Extract the [x, y] coordinate from the center of the cell holding the provided text.  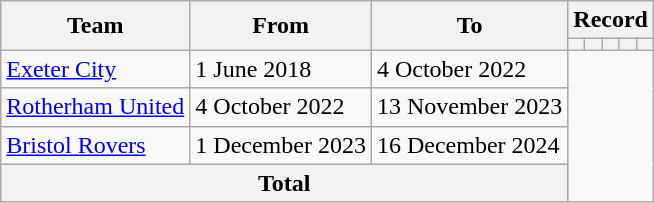
16 December 2024 [469, 145]
Team [96, 26]
Total [284, 183]
Record [611, 20]
1 December 2023 [281, 145]
Rotherham United [96, 107]
Bristol Rovers [96, 145]
1 June 2018 [281, 69]
13 November 2023 [469, 107]
From [281, 26]
To [469, 26]
Exeter City [96, 69]
